Identify which cell holds the provided text, then report its [X, Y] central coordinate. 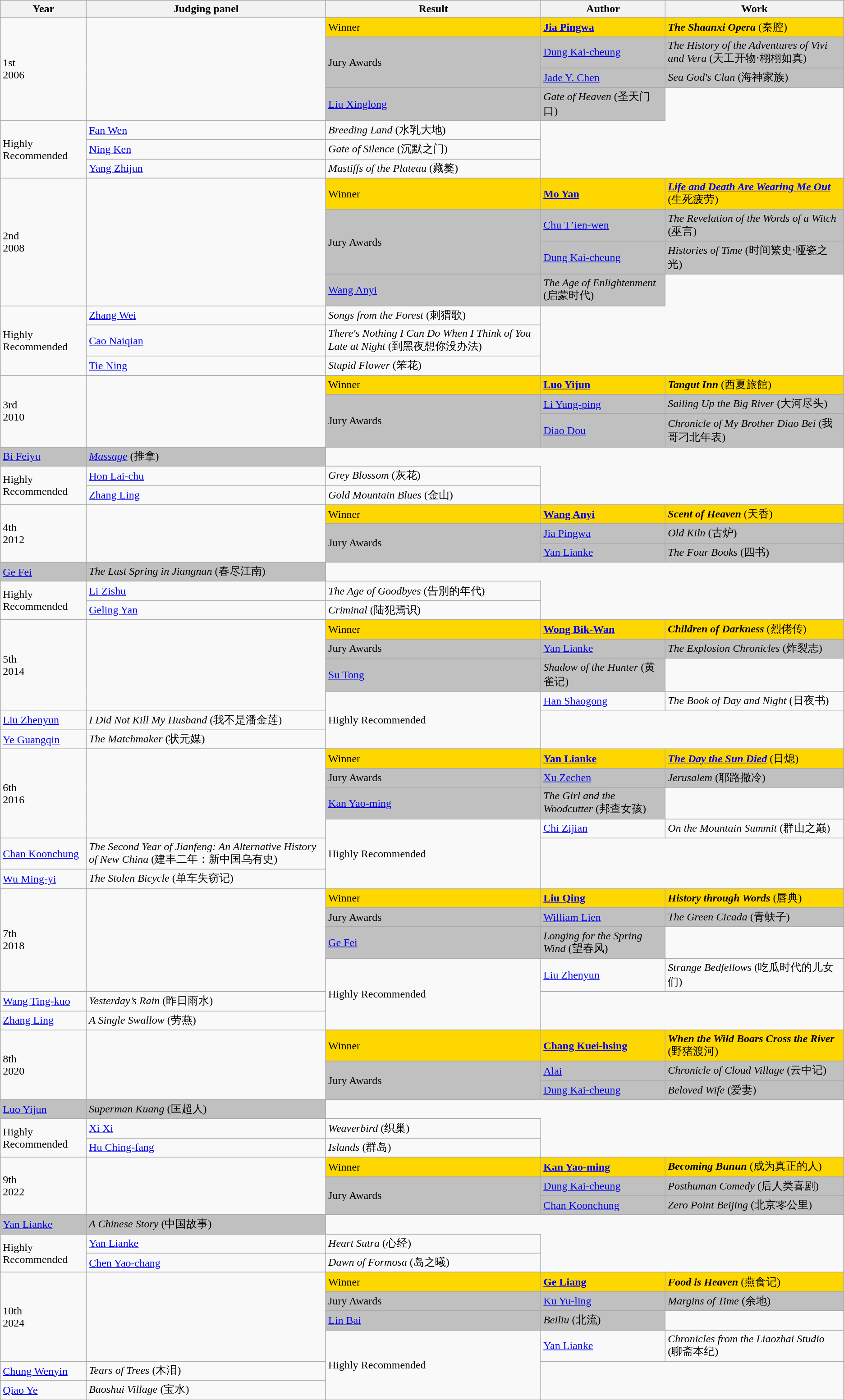
The Explosion Chronicles (炸裂志) [755, 649]
Songs from the Forest (刺猬歌) [434, 316]
3rd2010 [43, 411]
History through Words (唇典) [755, 898]
Jade Y. Chen [603, 78]
Year [43, 9]
Liu Qing [603, 898]
Chronicle of Cloud Village (云中记) [755, 1071]
Posthuman Comedy (后人类喜剧) [755, 1186]
On the Mountain Summit (群山之巅) [755, 828]
Li Yung-ping [603, 404]
Gold Mountain Blues (金山) [434, 495]
Life and Death Are Wearing Me Out (生死疲劳) [755, 194]
Baoshui Village (宝水) [206, 1390]
The Shaanxi Opera (秦腔) [755, 27]
The Green Cicada (青蚨子) [755, 918]
Old Kiln (古炉) [755, 534]
Histories of Time (时间繁史‧哑瓷之光) [755, 257]
Strange Bedfellows (吃瓜时代的儿女们) [755, 975]
Ge Liang [603, 1282]
Bi Feiyu [43, 457]
Chronicles from the Liaozhai Studio (聊斋本纪) [755, 1345]
Dawn of Formosa (岛之曦) [434, 1263]
Chen Yao-chang [206, 1263]
The Last Spring in Jiangnan (春尽江南) [206, 572]
The Age of Goodbyes (告別的年代) [434, 591]
Mastiffs of the Plateau (藏獒) [434, 169]
Xu Zechen [603, 778]
Chronicle of My Brother Diao Bei (我哥刁北年表) [755, 430]
Sailing Up the Big River (大河尽头) [755, 404]
Lin Bai [434, 1321]
Qiao Ye [43, 1390]
The History of the Adventures of Vivi and Vera (天工开物‧栩栩如真) [755, 52]
The Second Year of Jianfeng: An Alternative History of New China (建丰二年：新中国乌有史) [206, 854]
Chi Zijian [603, 828]
Fan Wen [206, 131]
The Revelation of the Words of a Witch (巫言) [755, 225]
Hu Ching-fang [206, 1148]
Work [755, 9]
Breeding Land (水乳大地) [434, 131]
Food is Heaven (燕食记) [755, 1282]
Gate of Silence (沉默之门) [434, 150]
7th2018 [43, 940]
Cao Naiqian [206, 341]
Yang Zhijun [206, 169]
Shadow of the Hunter (黄雀记) [603, 675]
Massage (推拿) [206, 457]
Alai [603, 1071]
Beiliu (北流) [603, 1321]
When the Wild Boars Cross the River (野猪渡河) [755, 1046]
A Single Swallow (劳燕) [206, 1020]
Grey Blossom (灰花) [434, 476]
Yesterday’s Rain (昨日雨水) [206, 1002]
The Day the Sun Died (日熄) [755, 759]
The Matchmaker (状元媒) [206, 739]
Hon Lai-chu [206, 476]
Su Tong [434, 675]
Scent of Heaven (天香) [755, 515]
Jerusalem (耶路撒冷) [755, 778]
The Book of Day and Night (日夜书) [755, 701]
Author [603, 9]
Wong Bik-Wan [603, 629]
The Stolen Bicycle (单车失窃记) [206, 879]
Ye Guangqin [43, 739]
6th2016 [43, 793]
Xi Xi [206, 1129]
2nd2008 [43, 242]
Liu Xinglong [434, 104]
A Chinese Story (中国故事) [206, 1224]
Ku Yu-ling [603, 1301]
Judging panel [206, 9]
Wu Ming-yi [43, 879]
Chung Wenyin [43, 1371]
Superman Kuang (匡超人) [206, 1110]
Diao Dou [603, 430]
The Four Books (四书) [755, 553]
The Girl and the Woodcutter (邦查女孩) [603, 803]
1st2006 [43, 69]
Result [434, 9]
4th2012 [43, 534]
Beloved Wife (爱妻) [755, 1090]
Longing for the Spring Wind (望春风) [603, 942]
Chang Kuei-hsing [603, 1046]
10th2024 [43, 1317]
Tangut Inn (西夏旅館) [755, 385]
Li Zishu [206, 591]
Heart Sutra (心经) [434, 1244]
Stupid Flower (笨花) [434, 366]
Becoming Bunun (成为真正的人) [755, 1167]
Han Shaogong [603, 701]
Margins of Time (余地) [755, 1301]
8th2020 [43, 1065]
Sea God's Clan (海神家族) [755, 78]
Tears of Trees (木泪) [206, 1371]
Wang Ting-kuo [43, 1002]
Mo Yan [603, 194]
Islands (群岛) [434, 1148]
Weaverbird (织巢) [434, 1129]
William Lien [603, 918]
Ning Ken [206, 150]
The Age of Enlightenment (启蒙时代) [603, 290]
Zero Point Beijing (北京零公里) [755, 1205]
There's Nothing I Can Do When I Think of You Late at Night (到黑夜想你没办法) [434, 341]
Children of Darkness (烈佬传) [755, 629]
Gate of Heaven (圣天门口) [603, 104]
9th2022 [43, 1186]
5th2014 [43, 665]
Chu T’ien-wen [603, 225]
Criminal (陆犯焉识) [434, 610]
I Did Not Kill My Husband (我不是潘金莲) [206, 720]
Geling Yan [206, 610]
Zhang Wei [206, 316]
Tie Ning [206, 366]
